Locate the cell with the specified text and output its (X, Y) center coordinate. 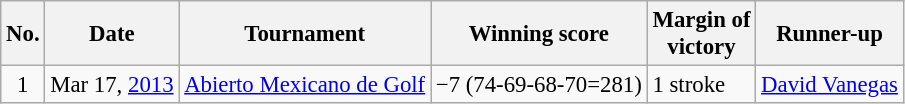
David Vanegas (830, 85)
Runner-up (830, 34)
No. (23, 34)
1 stroke (702, 85)
1 (23, 85)
Tournament (305, 34)
Margin ofvictory (702, 34)
−7 (74-69-68-70=281) (538, 85)
Abierto Mexicano de Golf (305, 85)
Winning score (538, 34)
Mar 17, 2013 (112, 85)
Date (112, 34)
